Detect which cell encompasses the target text, then output its [x, y] center coordinate. 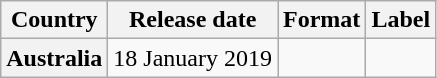
Label [401, 20]
Country [54, 20]
Format [322, 20]
Australia [54, 58]
18 January 2019 [193, 58]
Release date [193, 20]
